Pinpoint the cell where the given text exists, returning its [X, Y] midpoint coordinate. 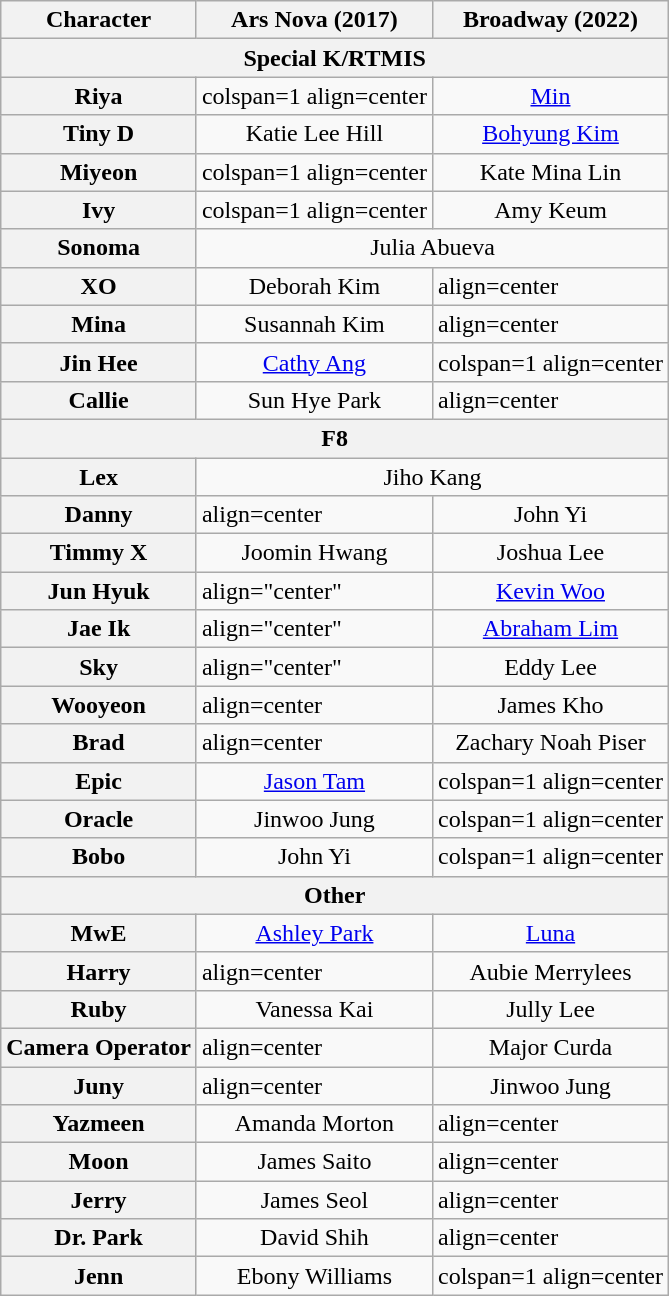
Moon [99, 1162]
Callie [99, 400]
Abraham Lim [550, 629]
Bohyung Kim [550, 134]
Major Curda [550, 1047]
Ivy [99, 210]
Min [550, 96]
Timmy X [99, 553]
Joomin Hwang [314, 553]
Joshua Lee [550, 553]
XO [99, 286]
Danny [99, 515]
Tiny D [99, 134]
Sonoma [99, 248]
Mina [99, 324]
Bobo [99, 857]
Kevin Woo [550, 591]
Wooyeon [99, 705]
Lex [99, 477]
Other [335, 895]
Broadway (2022) [550, 20]
Brad [99, 743]
David Shih [314, 1238]
Amy Keum [550, 210]
Epic [99, 781]
Vanessa Kai [314, 1009]
Jae Ik [99, 629]
Kate Mina Lin [550, 172]
F8 [335, 438]
Sky [99, 667]
Susannah Kim [314, 324]
Luna [550, 933]
Jun Hyuk [99, 591]
Jiho Kang [432, 477]
Harry [99, 971]
Jason Tam [314, 781]
Katie Lee Hill [314, 134]
Yazmeen [99, 1124]
Ebony Williams [314, 1276]
MwE [99, 933]
Deborah Kim [314, 286]
Riya [99, 96]
Camera Operator [99, 1047]
Jully Lee [550, 1009]
Jin Hee [99, 362]
Ars Nova (2017) [314, 20]
Amanda Morton [314, 1124]
Julia Abueva [432, 248]
Jerry [99, 1200]
Ashley Park [314, 933]
James Saito [314, 1162]
Oracle [99, 819]
Ruby [99, 1009]
Jenn [99, 1276]
Eddy Lee [550, 667]
James Seol [314, 1200]
Cathy Ang [314, 362]
Aubie Merrylees [550, 971]
James Kho [550, 705]
Character [99, 20]
Dr. Park [99, 1238]
Juny [99, 1085]
Special K/RTMIS [335, 58]
Zachary Noah Piser [550, 743]
Miyeon [99, 172]
Sun Hye Park [314, 400]
